Scan for the cell matching the given text and deliver its [x, y] coordinate at center. 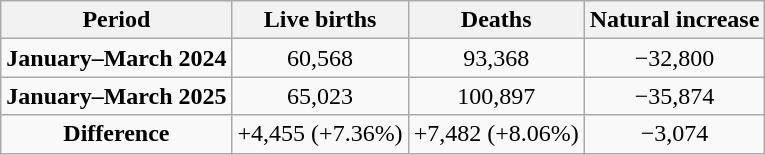
−3,074 [674, 134]
Difference [116, 134]
Deaths [496, 20]
Period [116, 20]
60,568 [320, 58]
−35,874 [674, 96]
+7,482 (+8.06%) [496, 134]
Natural increase [674, 20]
65,023 [320, 96]
+4,455 (+7.36%) [320, 134]
January–March 2025 [116, 96]
−32,800 [674, 58]
January–March 2024 [116, 58]
100,897 [496, 96]
93,368 [496, 58]
Live births [320, 20]
